Capture the cell that displays the provided text and extract its [x, y] central coordinate. 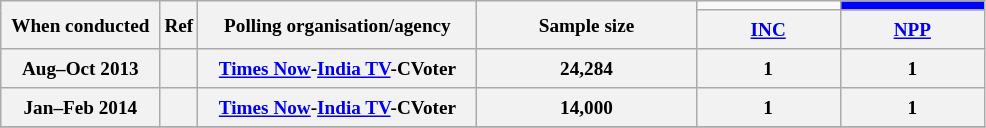
Sample size [586, 25]
14,000 [586, 108]
Aug–Oct 2013 [80, 68]
NPP [912, 30]
Ref [179, 25]
INC [768, 30]
Polling organisation/agency [338, 25]
24,284 [586, 68]
When conducted [80, 25]
Jan–Feb 2014 [80, 108]
